Find where the given text appears and provide that cell's center as [X, Y] coordinate. 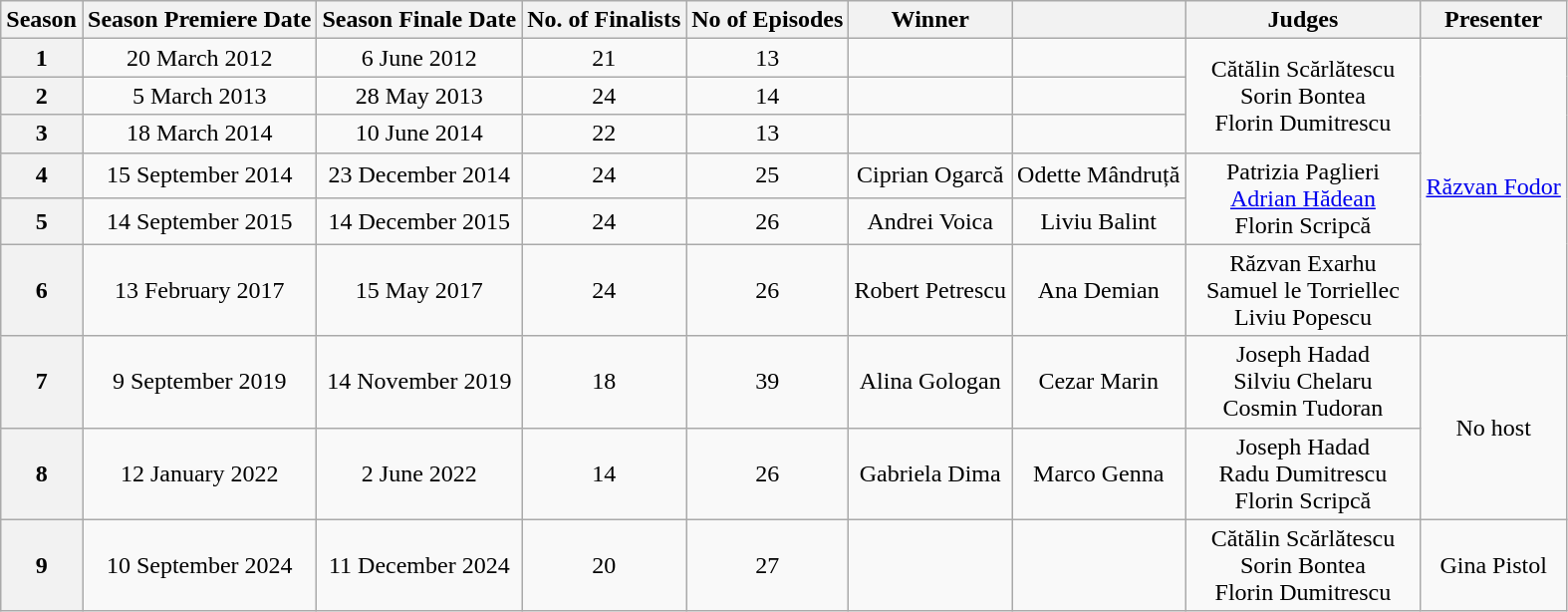
9 September 2019 [199, 382]
4 [42, 175]
1 [42, 58]
18 [604, 382]
12 January 2022 [199, 473]
Season Finale Date [419, 20]
Răzvan ExarhuSamuel le TorriellecLiviu Popescu [1303, 290]
11 December 2024 [419, 565]
Ciprian Ogarcă [930, 175]
Winner [930, 20]
Cezar Marin [1099, 382]
7 [42, 382]
14 November 2019 [419, 382]
25 [767, 175]
Season [42, 20]
3 [42, 134]
Presenter [1493, 20]
18 March 2014 [199, 134]
Răzvan Fodor [1493, 187]
23 December 2014 [419, 175]
No. of Finalists [604, 20]
14 September 2015 [199, 221]
13 February 2017 [199, 290]
5 March 2013 [199, 96]
9 [42, 565]
Joseph HadadSilviu ChelaruCosmin Tudoran [1303, 382]
Joseph HadadRadu DumitrescuFlorin Scripcă [1303, 473]
10 September 2024 [199, 565]
No host [1493, 428]
Marco Genna [1099, 473]
2 [42, 96]
6 June 2012 [419, 58]
5 [42, 221]
Ana Demian [1099, 290]
6 [42, 290]
15 May 2017 [419, 290]
Alina Gologan [930, 382]
Andrei Voica [930, 221]
8 [42, 473]
Judges [1303, 20]
Robert Petrescu [930, 290]
Gabriela Dima [930, 473]
22 [604, 134]
Liviu Balint [1099, 221]
15 September 2014 [199, 175]
27 [767, 565]
No of Episodes [767, 20]
20 March 2012 [199, 58]
20 [604, 565]
2 June 2022 [419, 473]
Season Premiere Date [199, 20]
Odette Mândruță [1099, 175]
28 May 2013 [419, 96]
Gina Pistol [1493, 565]
21 [604, 58]
39 [767, 382]
10 June 2014 [419, 134]
14 December 2015 [419, 221]
Patrizia Paglieri Adrian Hădean Florin Scripcă [1303, 198]
